Provide the [X, Y] coordinate of the cell's center where the given text is located.  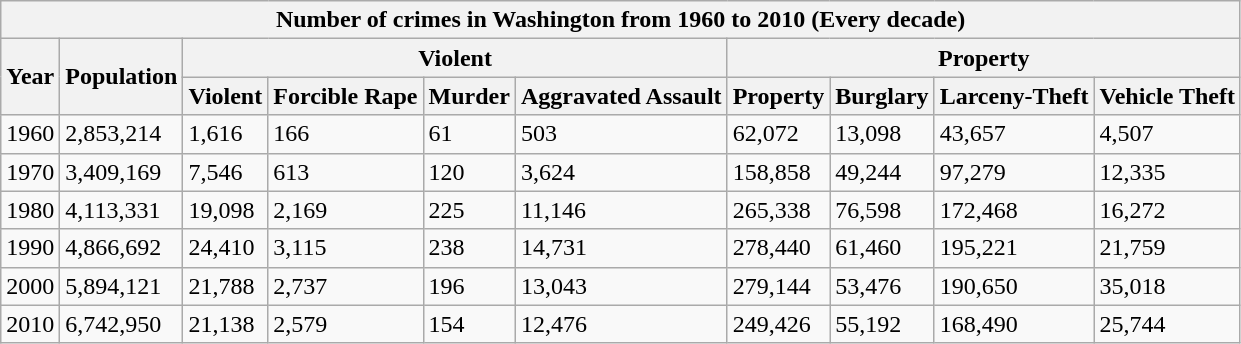
21,788 [226, 286]
16,272 [1167, 210]
43,657 [1014, 134]
279,144 [778, 286]
5,894,121 [122, 286]
1970 [30, 172]
13,098 [882, 134]
225 [469, 210]
265,338 [778, 210]
Murder [469, 96]
190,650 [1014, 286]
55,192 [882, 324]
Population [122, 77]
120 [469, 172]
2010 [30, 324]
Burglary [882, 96]
53,476 [882, 286]
24,410 [226, 248]
Larceny-Theft [1014, 96]
2,737 [346, 286]
12,335 [1167, 172]
168,490 [1014, 324]
1,616 [226, 134]
2,579 [346, 324]
62,072 [778, 134]
238 [469, 248]
172,468 [1014, 210]
Vehicle Theft [1167, 96]
12,476 [621, 324]
503 [621, 134]
25,744 [1167, 324]
7,546 [226, 172]
3,115 [346, 248]
2,853,214 [122, 134]
4,507 [1167, 134]
613 [346, 172]
97,279 [1014, 172]
2,169 [346, 210]
6,742,950 [122, 324]
166 [346, 134]
76,598 [882, 210]
11,146 [621, 210]
154 [469, 324]
21,138 [226, 324]
1980 [30, 210]
49,244 [882, 172]
158,858 [778, 172]
61,460 [882, 248]
3,624 [621, 172]
Number of crimes in Washington from 1960 to 2010 (Every decade) [621, 20]
3,409,169 [122, 172]
4,113,331 [122, 210]
61 [469, 134]
195,221 [1014, 248]
Year [30, 77]
249,426 [778, 324]
13,043 [621, 286]
35,018 [1167, 286]
Forcible Rape [346, 96]
1990 [30, 248]
21,759 [1167, 248]
2000 [30, 286]
Aggravated Assault [621, 96]
196 [469, 286]
4,866,692 [122, 248]
1960 [30, 134]
14,731 [621, 248]
278,440 [778, 248]
19,098 [226, 210]
